From the cell containing the given text, extract its center point as [X, Y] coordinate. 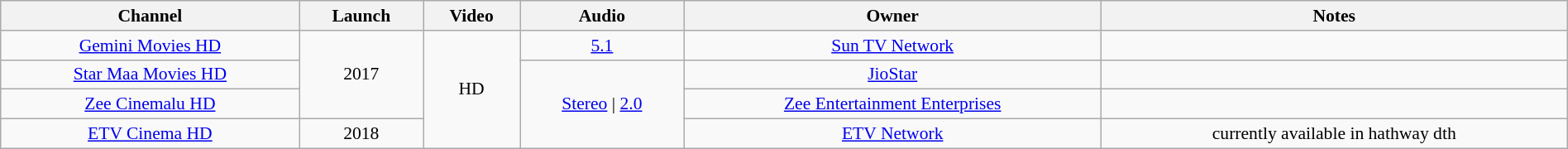
Sun TV Network [892, 46]
2018 [361, 134]
HD [471, 89]
5.1 [602, 46]
Channel [151, 16]
JioStar [892, 74]
Zee Cinemalu HD [151, 104]
Zee Entertainment Enterprises [892, 104]
ETV Network [892, 134]
Owner [892, 16]
Star Maa Movies HD [151, 74]
ETV Cinema HD [151, 134]
Stereo | 2.0 [602, 104]
Audio [602, 16]
Video [471, 16]
2017 [361, 74]
currently available in hathway dth [1334, 134]
Notes [1334, 16]
Launch [361, 16]
Gemini Movies HD [151, 46]
